Pinpoint the cell where the given text exists, returning its (X, Y) midpoint coordinate. 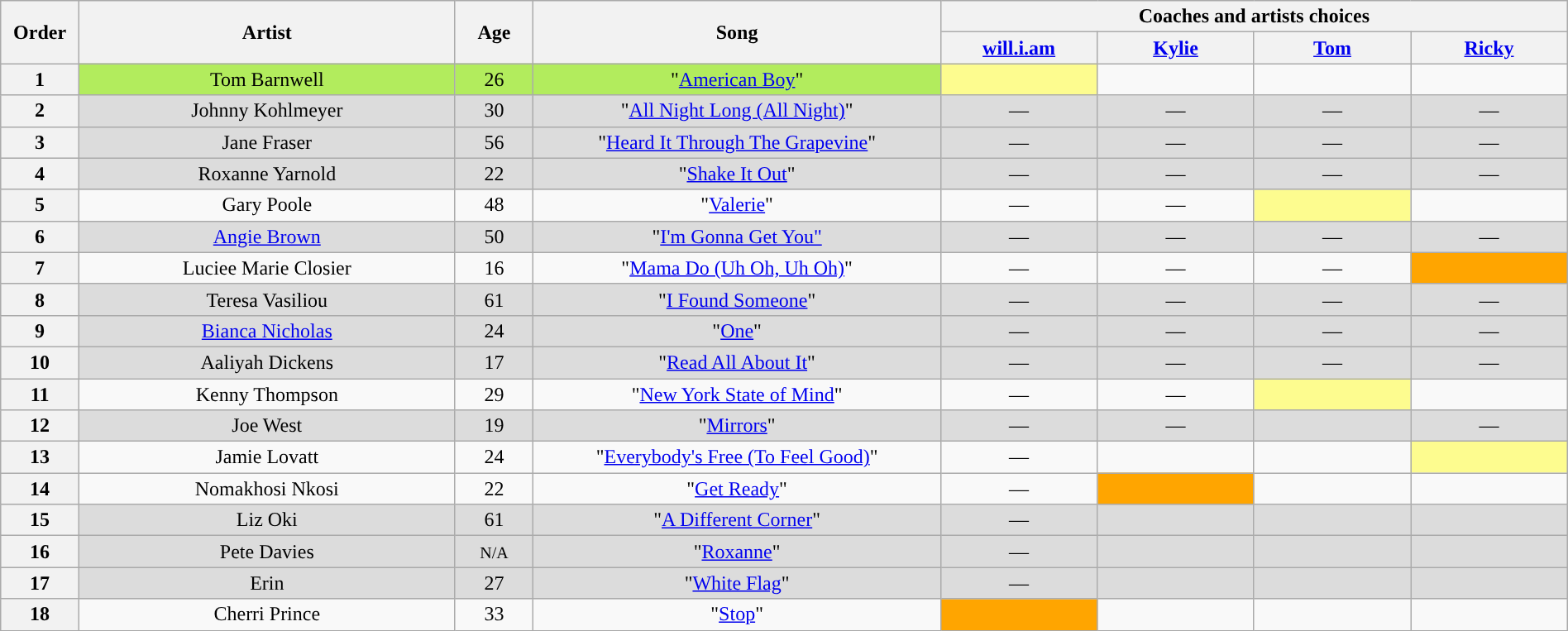
1 (40, 79)
48 (495, 205)
"American Boy" (738, 79)
2 (40, 111)
Kylie (1176, 48)
10 (40, 362)
"Everybody's Free (To Feel Good)" (738, 457)
Order (40, 32)
N/A (495, 552)
29 (495, 394)
"Shake It Out" (738, 174)
Kenny Thompson (266, 394)
27 (495, 583)
12 (40, 426)
Erin (266, 583)
"I'm Gonna Get You" (738, 237)
50 (495, 237)
Ricky (1489, 48)
Song (738, 32)
15 (40, 520)
Age (495, 32)
56 (495, 142)
Tom Barnwell (266, 79)
"Get Ready" (738, 489)
"Valerie" (738, 205)
Nomakhosi Nkosi (266, 489)
"Mama Do (Uh Oh, Uh Oh)" (738, 268)
Liz Oki (266, 520)
7 (40, 268)
4 (40, 174)
33 (495, 614)
Jamie Lovatt (266, 457)
"Roxanne" (738, 552)
Aaliyah Dickens (266, 362)
11 (40, 394)
Gary Poole (266, 205)
Johnny Kohlmeyer (266, 111)
3 (40, 142)
Angie Brown (266, 237)
Artist (266, 32)
"White Flag" (738, 583)
"One" (738, 331)
8 (40, 299)
"Mirrors" (738, 426)
Teresa Vasiliou (266, 299)
Joe West (266, 426)
"Read All About It" (738, 362)
"A Different Corner" (738, 520)
"New York State of Mind" (738, 394)
"Stop" (738, 614)
14 (40, 489)
Jane Fraser (266, 142)
Roxanne Yarnold (266, 174)
Luciee Marie Closier (266, 268)
Tom (1331, 48)
19 (495, 426)
Pete Davies (266, 552)
30 (495, 111)
"I Found Someone" (738, 299)
"Heard It Through The Grapevine" (738, 142)
Coaches and artists choices (1254, 17)
26 (495, 79)
6 (40, 237)
5 (40, 205)
13 (40, 457)
"All Night Long (All Night)" (738, 111)
Bianca Nicholas (266, 331)
Cherri Prince (266, 614)
will.i.am (1019, 48)
9 (40, 331)
18 (40, 614)
